Scan for the cell matching the given text and deliver its [x, y] coordinate at center. 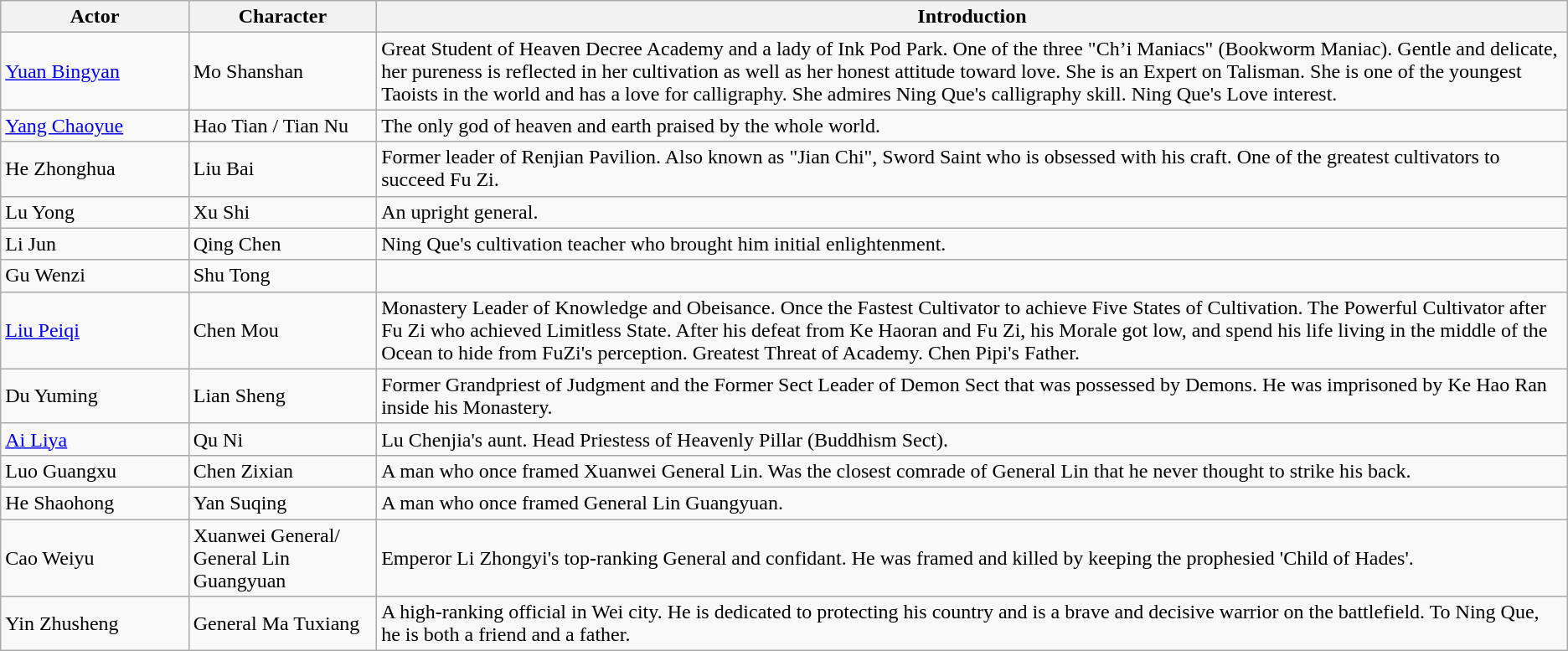
He Shaohong [95, 503]
Qu Ni [282, 439]
Lu Chenjia's aunt. Head Priestess of Heavenly Pillar (Buddhism Sect). [972, 439]
Mo Shanshan [282, 71]
The only god of heaven and earth praised by the whole world. [972, 126]
Xuanwei General/ General Lin Guangyuan [282, 558]
Liu Peiqi [95, 330]
A man who once framed Xuanwei General Lin. Was the closest comrade of General Lin that he never thought to strike his back. [972, 471]
Lian Sheng [282, 395]
Liu Bai [282, 169]
Li Jun [95, 244]
Yuan Bingyan [95, 71]
Lu Yong [95, 212]
Character [282, 17]
Du Yuming [95, 395]
Yan Suqing [282, 503]
Ai Liya [95, 439]
An upright general. [972, 212]
Actor [95, 17]
He Zhonghua [95, 169]
A man who once framed General Lin Guangyuan. [972, 503]
Qing Chen [282, 244]
General Ma Tuxiang [282, 623]
Chen Zixian [282, 471]
Gu Wenzi [95, 276]
Yang Chaoyue [95, 126]
Hao Tian / Tian Nu [282, 126]
Cao Weiyu [95, 558]
Chen Mou [282, 330]
Yin Zhusheng [95, 623]
Luo Guangxu [95, 471]
Introduction [972, 17]
Ning Que's cultivation teacher who brought him initial enlightenment. [972, 244]
Shu Tong [282, 276]
Xu Shi [282, 212]
Emperor Li Zhongyi's top-ranking General and confidant. He was framed and killed by keeping the prophesied 'Child of Hades'. [972, 558]
